Provide the [x, y] coordinate of the cell's center where the given text is located.  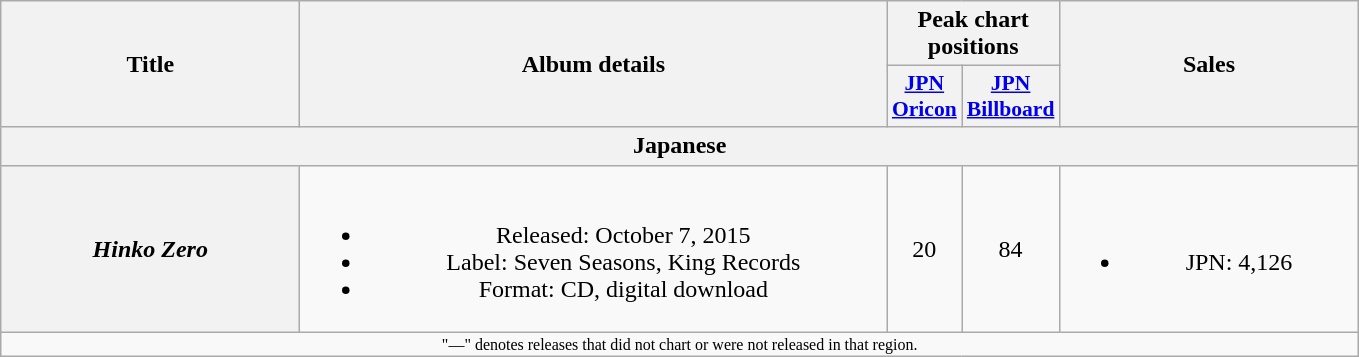
JPNBillboard [1011, 96]
Album details [594, 64]
Japanese [680, 146]
Sales [1208, 64]
"—" denotes releases that did not chart or were not released in that region. [680, 344]
Released: October 7, 2015Label: Seven Seasons, King RecordsFormat: CD, digital download [594, 248]
JPNOricon [924, 96]
JPN: 4,126 [1208, 248]
Hinko Zero [150, 248]
Peak chart positions [974, 34]
20 [924, 248]
84 [1011, 248]
Title [150, 64]
